From the cell containing the given text, extract its center point as [X, Y] coordinate. 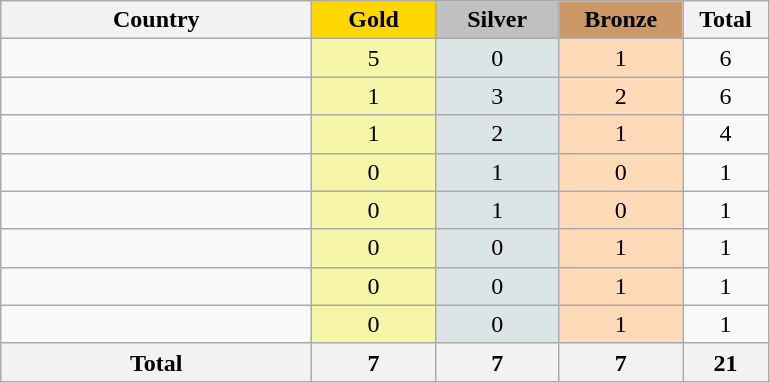
Bronze [621, 20]
21 [725, 362]
Silver [497, 20]
5 [374, 58]
4 [725, 134]
Country [156, 20]
Gold [374, 20]
3 [497, 96]
